Extract the (X, Y) coordinate from the center of the cell holding the provided text.  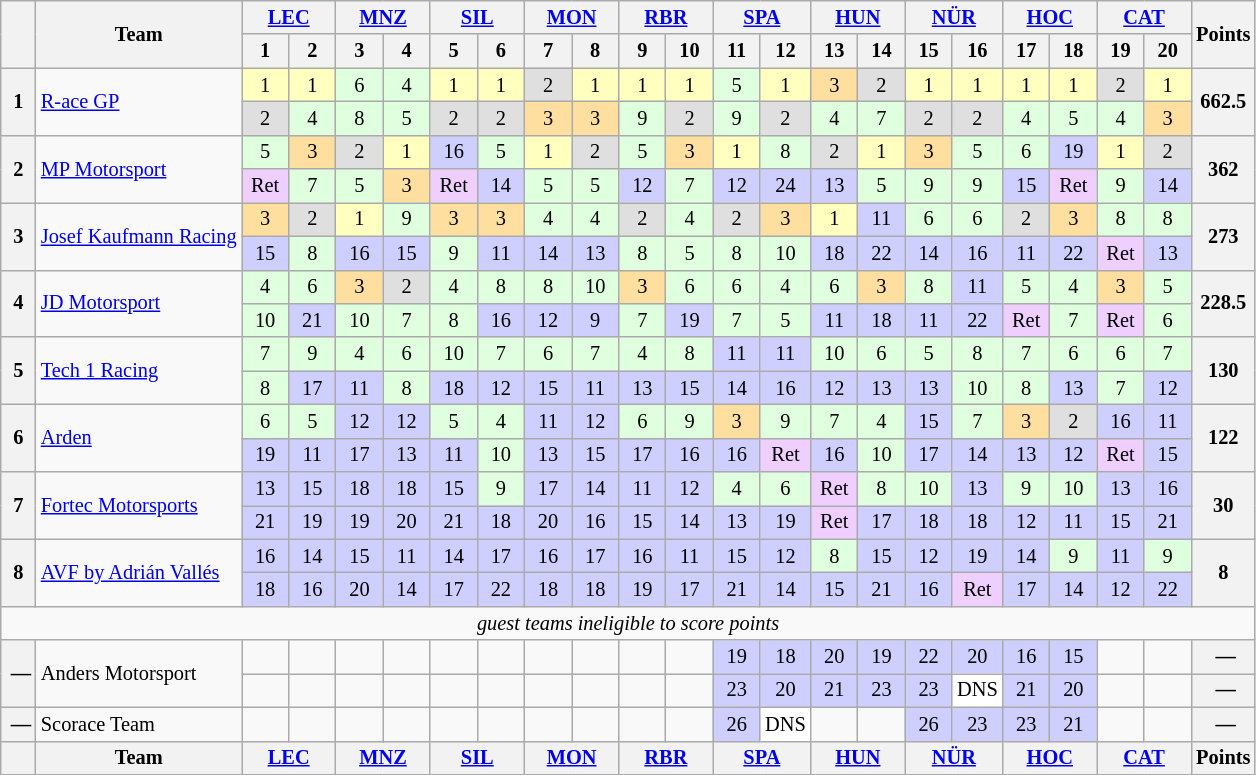
AVF by Adrián Vallés (139, 572)
MP Motorsport (139, 168)
guest teams ineligible to score points (628, 623)
24 (785, 186)
Tech 1 Racing (139, 370)
JD Motorsport (139, 304)
30 (1223, 506)
Arden (139, 438)
Josef Kaufmann Racing (139, 236)
662.5 (1223, 102)
362 (1223, 168)
Fortec Motorsports (139, 506)
Scorace Team (139, 724)
228.5 (1223, 304)
130 (1223, 370)
122 (1223, 438)
273 (1223, 236)
Anders Motorsport (139, 674)
R-ace GP (139, 102)
